Find where the given text appears and provide that cell's center as (X, Y) coordinate. 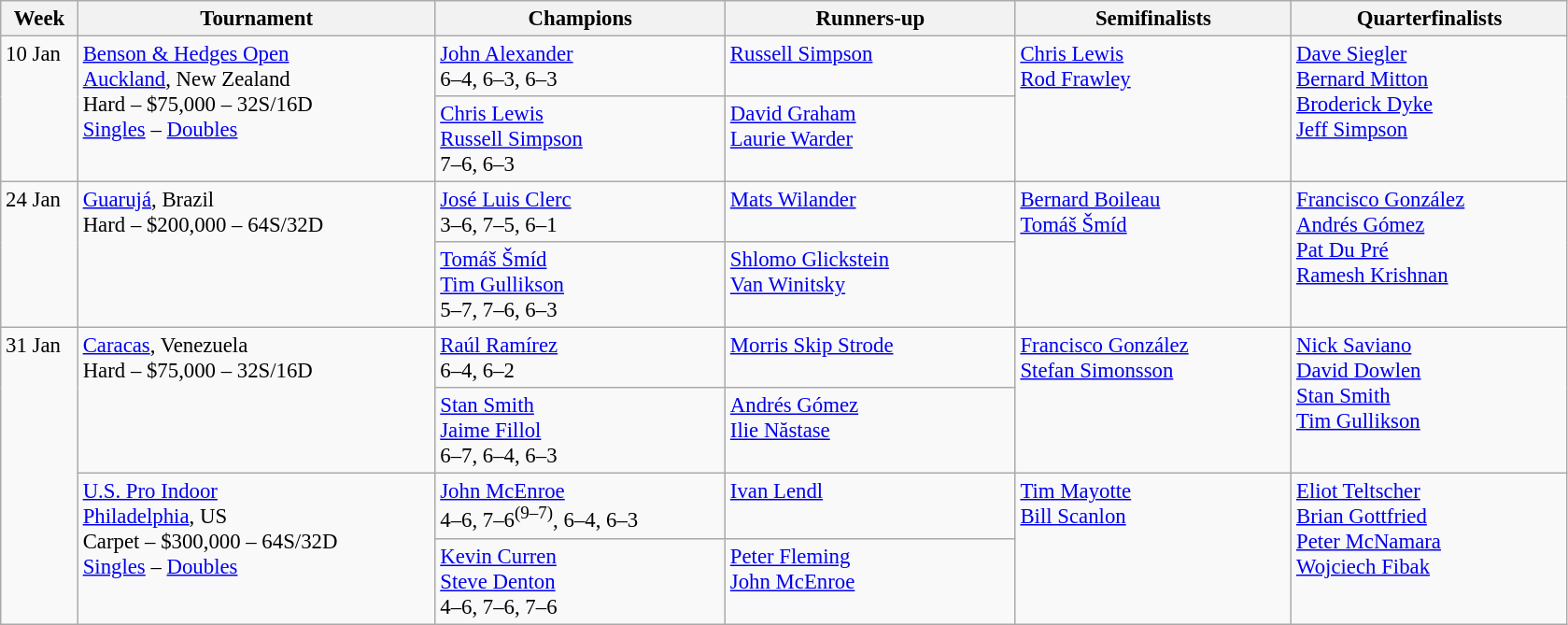
10 Jan (39, 109)
Tomáš Šmíd Tim Gullikson 5–7, 7–6, 6–3 (581, 285)
Morris Skip Strode (870, 359)
Francisco González Stefan Simonsson (1153, 401)
Benson & Hedges Open Auckland, New Zealand Hard – $75,000 – 32S/16D Singles – Doubles (256, 109)
Chris Lewis Rod Frawley (1153, 109)
31 Jan (39, 476)
Guarujá, Brazil Hard – $200,000 – 64S/32D (256, 255)
Eliot Teltscher Brian Gottfried Peter McNamara Wojciech Fibak (1430, 549)
Peter Fleming John McEnroe (870, 581)
Quarterfinalists (1430, 19)
John McEnroe 4–6, 7–6(9–7), 6–4, 6–3 (581, 506)
David Graham Laurie Warder (870, 139)
Andrés Gómez Ilie Năstase (870, 432)
Ivan Lendl (870, 506)
Russell Simpson (870, 67)
U.S. Pro Indoor Philadelphia, US Carpet – $300,000 – 64S/32D Singles – Doubles (256, 549)
Dave Siegler Bernard Mitton Broderick Dyke Jeff Simpson (1430, 109)
24 Jan (39, 255)
Nick Saviano David Dowlen Stan Smith Tim Gullikson (1430, 401)
Stan Smith Jaime Fillol 6–7, 6–4, 6–3 (581, 432)
Kevin Curren Steve Denton 4–6, 7–6, 7–6 (581, 581)
Raúl Ramírez 6–4, 6–2 (581, 359)
Champions (581, 19)
Semifinalists (1153, 19)
John Alexander 6–4, 6–3, 6–3 (581, 67)
Francisco González Andrés Gómez Pat Du Pré Ramesh Krishnan (1430, 255)
Caracas, Venezuela Hard – $75,000 – 32S/16D (256, 401)
Week (39, 19)
Runners-up (870, 19)
Mats Wilander (870, 213)
Chris Lewis Russell Simpson 7–6, 6–3 (581, 139)
Shlomo Glickstein Van Winitsky (870, 285)
Tournament (256, 19)
José Luis Clerc 3–6, 7–5, 6–1 (581, 213)
Bernard Boileau Tomáš Šmíd (1153, 255)
Tim Mayotte Bill Scanlon (1153, 549)
